Provide the (X, Y) coordinate of the cell's center where the given text is located.  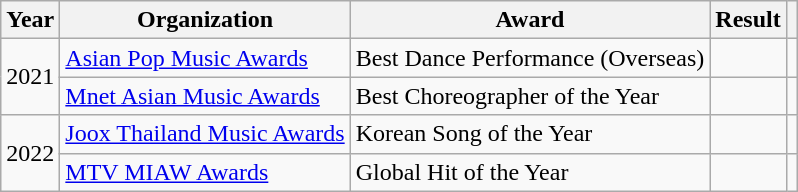
Global Hit of the Year (530, 172)
2022 (30, 153)
Year (30, 20)
Best Choreographer of the Year (530, 96)
Asian Pop Music Awards (205, 58)
MTV MIAW Awards (205, 172)
Result (748, 20)
Korean Song of the Year (530, 134)
Award (530, 20)
Mnet Asian Music Awards (205, 96)
Best Dance Performance (Overseas) (530, 58)
Organization (205, 20)
Joox Thailand Music Awards (205, 134)
2021 (30, 77)
